Determine the (x, y) coordinate at the center of the cell enclosing the given text.  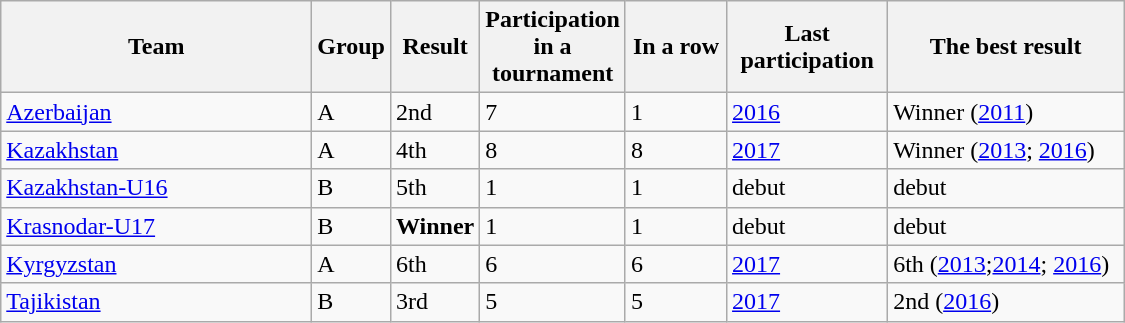
Kazakhstan (156, 150)
6th (434, 264)
Group (352, 47)
Kyrgyzstan (156, 264)
Team (156, 47)
Winner (434, 226)
Participation in a tournament (553, 47)
In a row (676, 47)
Kazakhstan-U16 (156, 188)
Last participation (808, 47)
А (352, 150)
Krasnodar-U17 (156, 226)
Winner (2013; 2016) (1006, 150)
6th (2013;2014; 2016) (1006, 264)
2016 (808, 112)
2nd (2016) (1006, 302)
2nd (434, 112)
Tajikistan (156, 302)
7 (553, 112)
Azerbaijan (156, 112)
The best result (1006, 47)
5th (434, 188)
4th (434, 150)
Winner (2011) (1006, 112)
Result (434, 47)
3rd (434, 302)
